Detect which cell encompasses the target text, then output its (x, y) center coordinate. 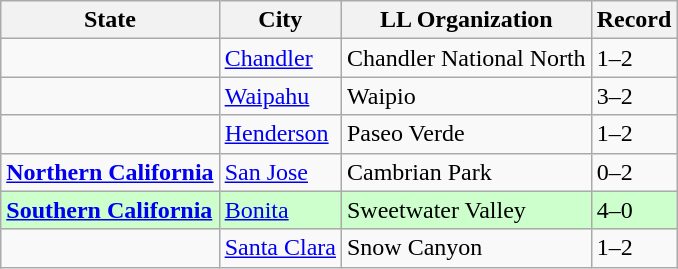
Santa Clara (280, 248)
City (280, 20)
Waipahu (280, 96)
0–2 (634, 172)
Chandler (280, 58)
LL Organization (466, 20)
Southern California (110, 210)
San Jose (280, 172)
Bonita (280, 210)
Northern California (110, 172)
Paseo Verde (466, 134)
Record (634, 20)
3–2 (634, 96)
Chandler National North (466, 58)
Snow Canyon (466, 248)
Henderson (280, 134)
4–0 (634, 210)
State (110, 20)
Cambrian Park (466, 172)
Sweetwater Valley (466, 210)
Waipio (466, 96)
